Output the [X, Y] coordinate of the center of the cell containing the given text.  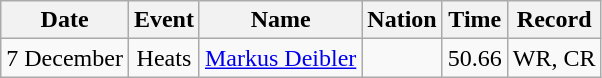
Markus Deibler [280, 58]
50.66 [474, 58]
Event [164, 20]
Date [65, 20]
7 December [65, 58]
Record [554, 20]
Time [474, 20]
WR, CR [554, 58]
Heats [164, 58]
Nation [402, 20]
Name [280, 20]
